Find where the given text appears and provide that cell's center as [X, Y] coordinate. 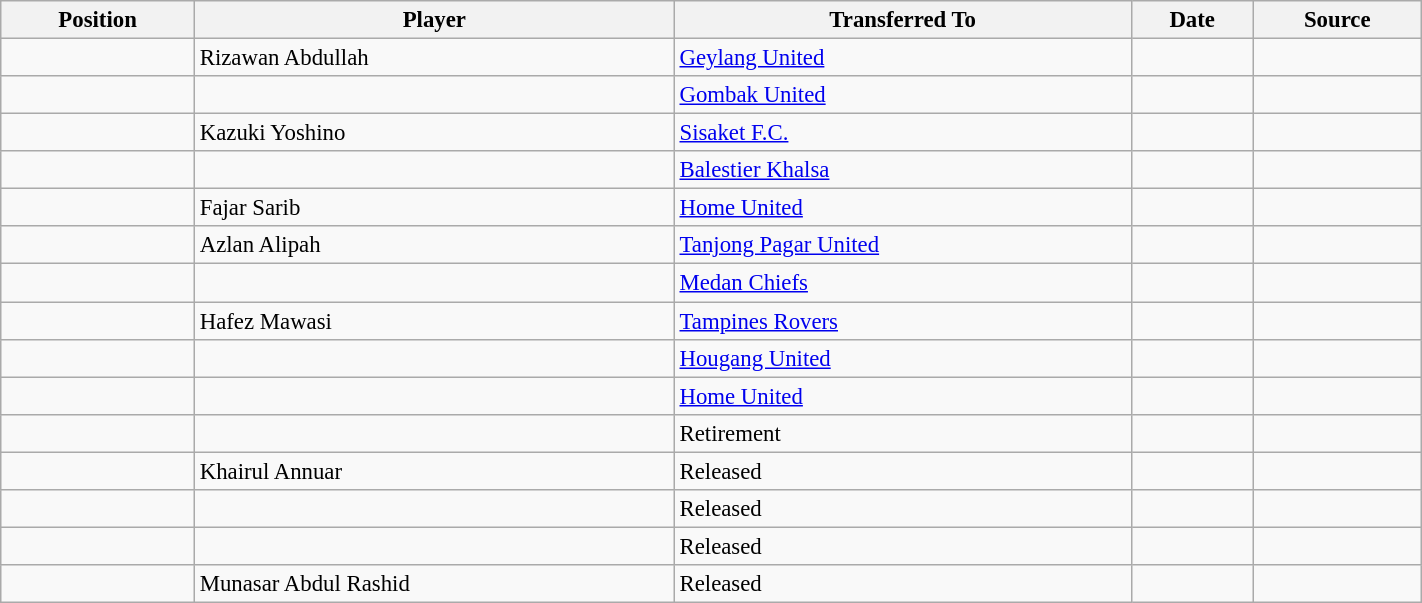
Transferred To [902, 20]
Hougang United [902, 358]
Retirement [902, 433]
Tanjong Pagar United [902, 245]
Date [1192, 20]
Khairul Annuar [434, 471]
Geylang United [902, 58]
Gombak United [902, 95]
Tampines Rovers [902, 321]
Fajar Sarib [434, 208]
Kazuki Yoshino [434, 133]
Position [98, 20]
Player [434, 20]
Rizawan Abdullah [434, 58]
Source [1337, 20]
Hafez Mawasi [434, 321]
Sisaket F.C. [902, 133]
Medan Chiefs [902, 283]
Munasar Abdul Rashid [434, 584]
Azlan Alipah [434, 245]
Balestier Khalsa [902, 170]
